From the cell containing the given text, extract its center point as (x, y) coordinate. 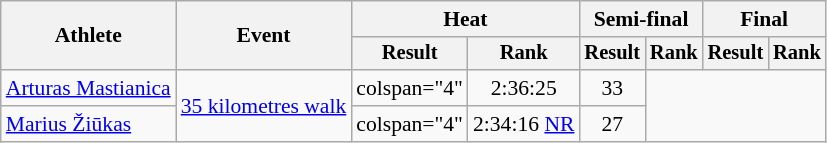
33 (612, 88)
Semi-final (640, 19)
Marius Žiūkas (88, 124)
27 (612, 124)
Athlete (88, 36)
Event (264, 36)
2:36:25 (524, 88)
35 kilometres walk (264, 106)
Heat (465, 19)
2:34:16 NR (524, 124)
Final (764, 19)
Arturas Mastianica (88, 88)
